Scan for the cell matching the given text and deliver its (X, Y) coordinate at center. 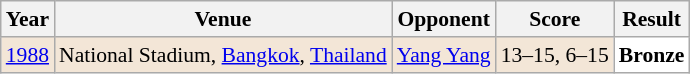
Score (555, 19)
1988 (28, 55)
Year (28, 19)
National Stadium, Bangkok, Thailand (223, 55)
Opponent (444, 19)
Bronze (652, 55)
Yang Yang (444, 55)
13–15, 6–15 (555, 55)
Venue (223, 19)
Result (652, 19)
